Provide the [X, Y] coordinate of the cell's center where the given text is located.  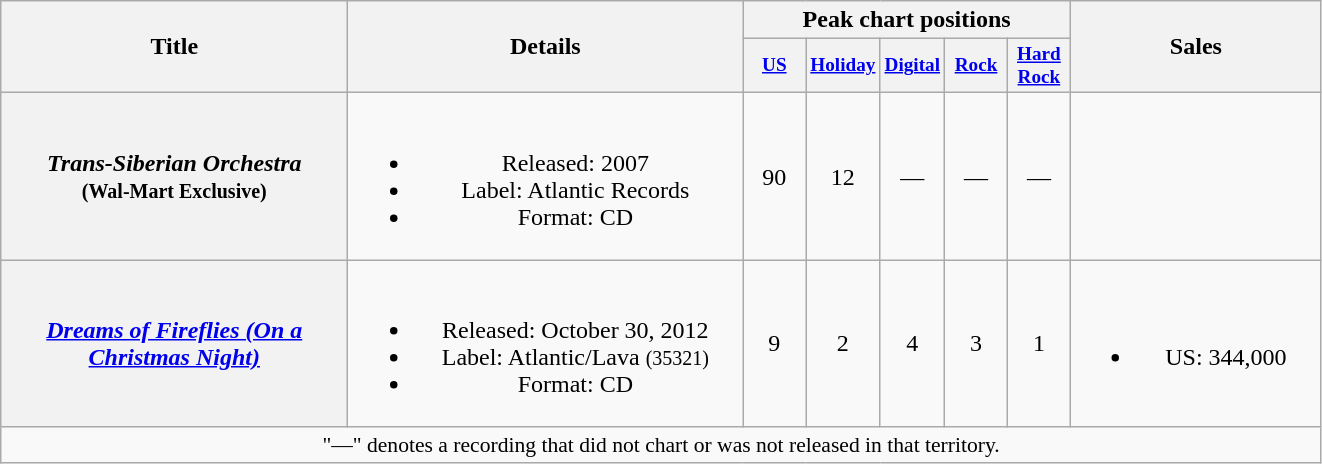
US [774, 66]
90 [774, 176]
Details [546, 47]
Holiday [843, 66]
"—" denotes a recording that did not chart or was not released in that territory. [662, 445]
Sales [1196, 47]
Dreams of Fireflies (On a Christmas Night) [174, 344]
Title [174, 47]
9 [774, 344]
1 [1038, 344]
Hard Rock [1038, 66]
Trans-Siberian Orchestra (Wal-Mart Exclusive) [174, 176]
Released: October 30, 2012Label: Atlantic/Lava (35321)Format: CD [546, 344]
12 [843, 176]
US: 344,000 [1196, 344]
3 [976, 344]
Peak chart positions [906, 20]
4 [912, 344]
Released: 2007Label: Atlantic RecordsFormat: CD [546, 176]
Rock [976, 66]
Digital [912, 66]
2 [843, 344]
